Find where the given text appears and provide that cell's center as (x, y) coordinate. 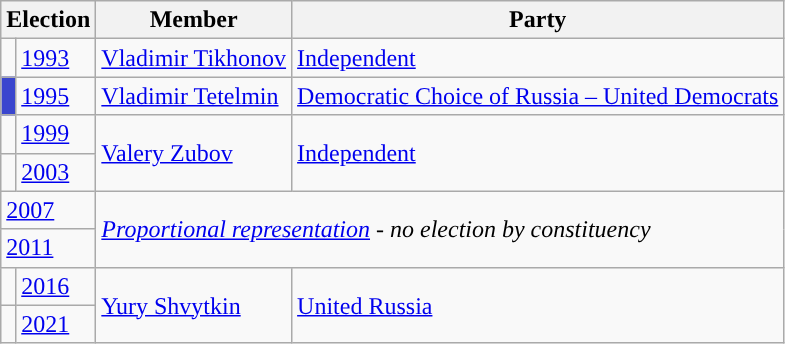
Member (194, 20)
Yury Shvytkin (194, 305)
2003 (56, 172)
Vladimir Tetelmin (194, 96)
2011 (48, 248)
Democratic Choice of Russia – United Democrats (538, 96)
2021 (56, 324)
United Russia (538, 305)
2016 (56, 286)
2007 (48, 210)
Proportional representation - no election by constituency (440, 229)
Party (538, 20)
Election (48, 20)
1995 (56, 96)
1993 (56, 58)
Vladimir Tikhonov (194, 58)
Valery Zubov (194, 153)
1999 (56, 134)
